From the cell containing the given text, extract its center point as [X, Y] coordinate. 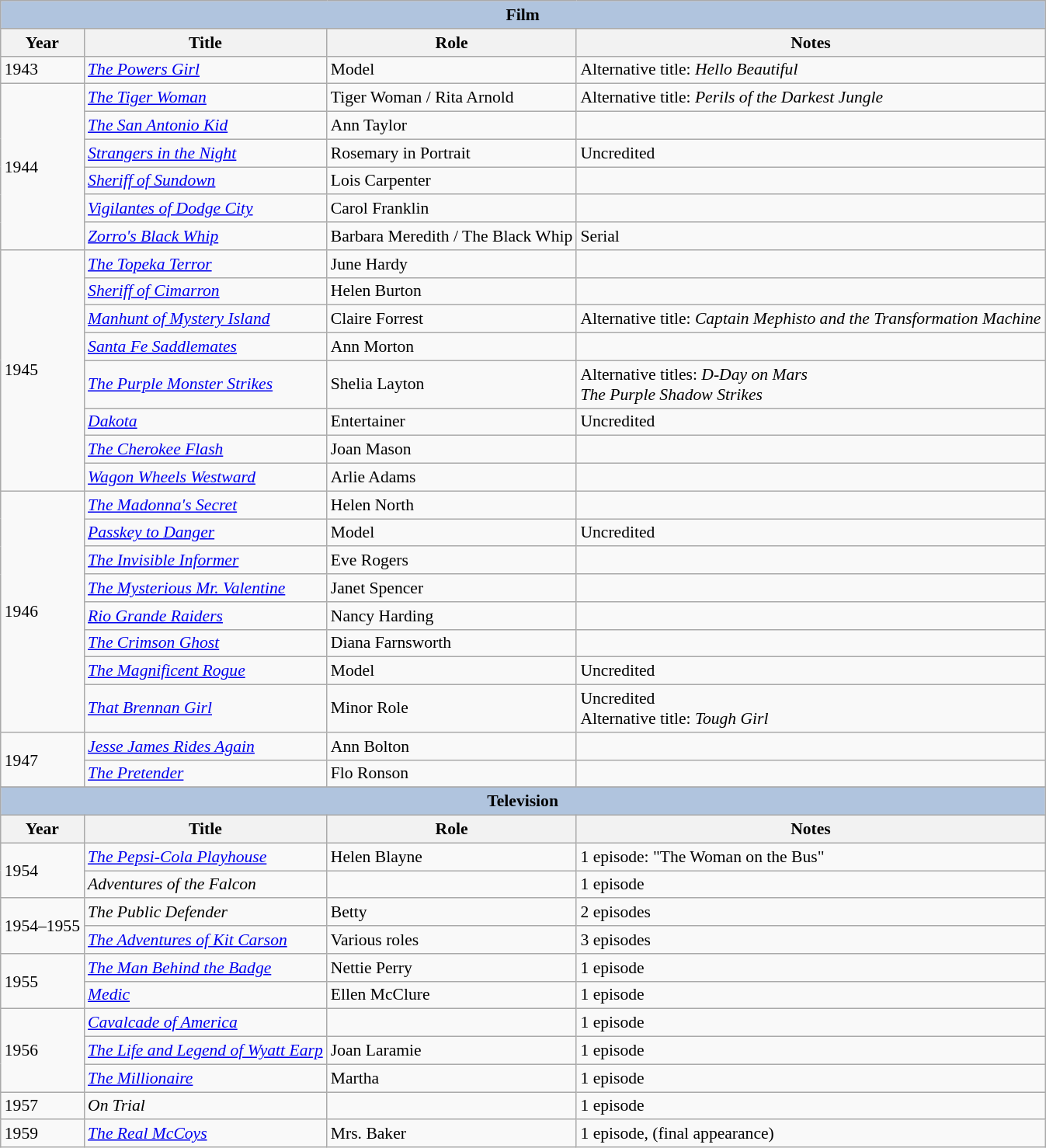
Rosemary in Portrait [452, 153]
1959 [42, 1134]
Dakota [205, 422]
1944 [42, 167]
The Cherokee Flash [205, 450]
Jesse James Rides Again [205, 746]
Adventures of the Falcon [205, 885]
Lois Carpenter [452, 181]
Serial [811, 236]
Alternative title: Perils of the Darkest Jungle [811, 98]
Shelia Layton [452, 384]
The Pepsi-Cola Playhouse [205, 857]
The Man Behind the Badge [205, 968]
Eve Rogers [452, 561]
Vigilantes of Dodge City [205, 209]
The Adventures of Kit Carson [205, 940]
That Brennan Girl [205, 708]
2 episodes [811, 913]
Cavalcade of America [205, 1023]
The Powers Girl [205, 70]
Entertainer [452, 422]
Janet Spencer [452, 588]
Betty [452, 913]
Flo Ronson [452, 774]
3 episodes [811, 940]
The Crimson Ghost [205, 643]
The Topeka Terror [205, 264]
Nancy Harding [452, 616]
Helen North [452, 505]
Helen Blayne [452, 857]
Rio Grande Raiders [205, 616]
Mrs. Baker [452, 1134]
1 episode, (final appearance) [811, 1134]
1956 [42, 1050]
The Purple Monster Strikes [205, 384]
Various roles [452, 940]
UncreditedAlternative title: Tough Girl [811, 708]
June Hardy [452, 264]
Ellen McClure [452, 995]
On Trial [205, 1106]
Ann Bolton [452, 746]
The Tiger Woman [205, 98]
Nettie Perry [452, 968]
Medic [205, 995]
1943 [42, 70]
1947 [42, 760]
Barbara Meredith / The Black Whip [452, 236]
1954–1955 [42, 926]
The Life and Legend of Wyatt Earp [205, 1051]
Alternative titles: D-Day on MarsThe Purple Shadow Strikes [811, 384]
Diana Farnsworth [452, 643]
Alternative title: Captain Mephisto and the Transformation Machine [811, 319]
1946 [42, 611]
Manhunt of Mystery Island [205, 319]
The Invisible Informer [205, 561]
Zorro's Black Whip [205, 236]
Joan Laramie [452, 1051]
1954 [42, 870]
Ann Morton [452, 347]
Sheriff of Sundown [205, 181]
Film [523, 15]
Ann Taylor [452, 126]
The Mysterious Mr. Valentine [205, 588]
Helen Burton [452, 291]
Alternative title: Hello Beautiful [811, 70]
The Millionaire [205, 1078]
Joan Mason [452, 450]
Television [523, 802]
Passkey to Danger [205, 533]
The Pretender [205, 774]
1945 [42, 370]
1955 [42, 982]
Sheriff of Cimarron [205, 291]
Wagon Wheels Westward [205, 478]
The Real McCoys [205, 1134]
The Public Defender [205, 913]
The Magnificent Rogue [205, 671]
1957 [42, 1106]
Minor Role [452, 708]
The San Antonio Kid [205, 126]
Claire Forrest [452, 319]
The Madonna's Secret [205, 505]
Martha [452, 1078]
Arlie Adams [452, 478]
Tiger Woman / Rita Arnold [452, 98]
Santa Fe Saddlemates [205, 347]
Carol Franklin [452, 209]
1 episode: "The Woman on the Bus" [811, 857]
Strangers in the Night [205, 153]
